Provide the [x, y] coordinate of the cell's center where the given text is located.  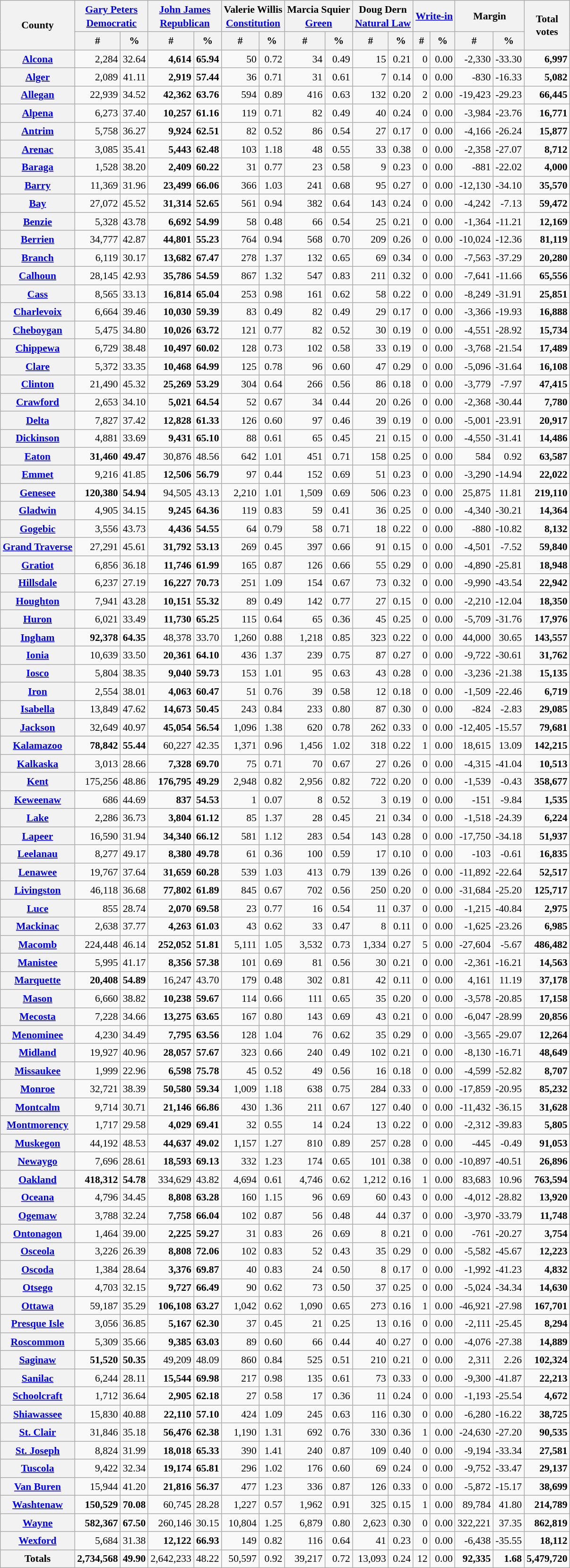
45,054 [171, 727]
-4,599 [474, 1071]
2,653 [97, 402]
125,717 [547, 890]
22,942 [547, 583]
-1,992 [474, 1270]
-16.33 [509, 77]
28.66 [134, 764]
-25.81 [509, 565]
4,832 [547, 1270]
1,712 [97, 1396]
-5,096 [474, 366]
810 [304, 1143]
44 [371, 1216]
176,795 [171, 782]
92,378 [97, 637]
62.18 [208, 1396]
7,795 [171, 1035]
Alpena [38, 113]
55.23 [208, 240]
2,225 [171, 1234]
1,528 [97, 167]
135 [304, 1378]
43.13 [208, 492]
42,362 [171, 95]
-29.07 [509, 1035]
5,082 [547, 77]
143,557 [547, 637]
66.06 [208, 185]
75.78 [208, 1071]
103 [240, 149]
Baraga [38, 167]
61.89 [208, 890]
27,581 [547, 1450]
20,856 [547, 1016]
6,856 [97, 565]
4,436 [171, 529]
Allegan [38, 95]
334,629 [171, 1179]
-28.92 [509, 330]
5,684 [97, 1541]
Montmorency [38, 1125]
Alcona [38, 59]
283 [304, 836]
88 [240, 438]
260,146 [171, 1523]
14,673 [171, 710]
44.69 [134, 800]
1,464 [97, 1234]
33.70 [208, 637]
-19.93 [509, 312]
296 [240, 1468]
43.82 [208, 1179]
10,026 [171, 330]
5,804 [97, 674]
John JamesRepublican [184, 16]
36.18 [134, 565]
-12.04 [509, 601]
Wayne [38, 1523]
-17,750 [474, 836]
-46,921 [474, 1306]
51,520 [97, 1360]
Write-in [434, 16]
50.45 [208, 710]
30.71 [134, 1107]
7,941 [97, 601]
County [38, 25]
3,754 [547, 1234]
36.27 [134, 131]
42.93 [134, 276]
Barry [38, 185]
20,408 [97, 981]
7 [371, 77]
-5.67 [509, 945]
-4,315 [474, 764]
4,703 [97, 1288]
-2,368 [474, 402]
53.29 [208, 384]
4,230 [97, 1035]
10,257 [171, 113]
2,554 [97, 692]
Branch [38, 258]
6,119 [97, 258]
13,275 [171, 1016]
8,712 [547, 149]
3,376 [171, 1270]
38,699 [547, 1487]
-30.21 [509, 511]
-25.45 [509, 1324]
77,802 [171, 890]
214,789 [547, 1505]
Van Buren [38, 1487]
41.20 [134, 1487]
Osceola [38, 1252]
39.00 [134, 1234]
-1,539 [474, 782]
-27.98 [509, 1306]
Cass [38, 294]
-5,001 [474, 420]
Otsego [38, 1288]
25,851 [547, 294]
16,590 [97, 836]
9,924 [171, 131]
-3,565 [474, 1035]
13.09 [509, 745]
32.34 [134, 1468]
48.86 [134, 782]
253 [240, 294]
0.46 [338, 420]
154 [304, 583]
19,174 [171, 1468]
64.10 [208, 655]
66.49 [208, 1288]
-9.84 [509, 800]
-3,578 [474, 999]
41.80 [509, 1505]
66.86 [208, 1107]
-0.43 [509, 782]
266 [304, 384]
-26.24 [509, 131]
Missaukee [38, 1071]
722 [371, 782]
25,269 [171, 384]
-3,970 [474, 1216]
33.69 [134, 438]
85,232 [547, 1089]
-12,130 [474, 185]
-17,859 [474, 1089]
Iron [38, 692]
1,042 [240, 1306]
-1,509 [474, 692]
48.22 [208, 1559]
31.94 [134, 836]
Isabella [38, 710]
-20.27 [509, 1234]
70.73 [208, 583]
209 [371, 240]
8,294 [547, 1324]
Eaton [38, 456]
11.19 [509, 981]
2,948 [240, 782]
862,819 [547, 1523]
5,309 [97, 1342]
33.50 [134, 655]
-30.61 [509, 655]
0.96 [272, 745]
57.44 [208, 77]
-4,550 [474, 438]
42.87 [134, 240]
4,063 [171, 692]
Leelanau [38, 854]
-6,438 [474, 1541]
15,135 [547, 674]
845 [240, 890]
Mecosta [38, 1016]
13,920 [547, 1197]
32.15 [134, 1288]
-5,024 [474, 1288]
6,237 [97, 583]
1.36 [272, 1107]
35,570 [547, 185]
273 [371, 1306]
-23.91 [509, 420]
27.19 [134, 583]
31.99 [134, 1450]
9,040 [171, 674]
38.48 [134, 348]
14,364 [547, 511]
-23.26 [509, 926]
-5,709 [474, 619]
41.11 [134, 77]
Calhoun [38, 276]
Schoolcraft [38, 1396]
14,486 [547, 438]
9,216 [97, 474]
3 [371, 800]
Washtenaw [38, 1505]
25,875 [474, 492]
-1,625 [474, 926]
382 [304, 203]
102,324 [547, 1360]
66.93 [208, 1541]
8,356 [171, 963]
37.64 [134, 872]
19,767 [97, 872]
Oscoda [38, 1270]
120,380 [97, 492]
81 [304, 963]
7,228 [97, 1016]
-0.49 [509, 1143]
-37.29 [509, 258]
91,053 [547, 1143]
252,052 [171, 945]
1.15 [272, 1197]
20 [371, 402]
1.41 [272, 1450]
38.20 [134, 167]
47.62 [134, 710]
Emmet [38, 474]
167,701 [547, 1306]
217 [240, 1378]
Ottawa [38, 1306]
584 [474, 456]
4,614 [171, 59]
-151 [474, 800]
81,119 [547, 240]
60.02 [208, 348]
3,532 [304, 945]
7,780 [547, 402]
5,475 [97, 330]
2,286 [97, 818]
31,628 [547, 1107]
9,245 [171, 511]
79,681 [547, 727]
5 [422, 945]
686 [97, 800]
-1,193 [474, 1396]
1,009 [240, 1089]
54.53 [208, 800]
55.44 [134, 745]
54.99 [208, 221]
358,677 [547, 782]
-25.20 [509, 890]
10,513 [547, 764]
78,842 [97, 745]
2,070 [171, 908]
Ionia [38, 655]
36.85 [134, 1324]
35.41 [134, 149]
620 [304, 727]
3,804 [171, 818]
38,725 [547, 1414]
66.12 [208, 836]
46.14 [134, 945]
161 [304, 294]
10,804 [240, 1523]
22,939 [97, 95]
257 [371, 1143]
142,215 [547, 745]
12,264 [547, 1035]
64.36 [208, 511]
1,260 [240, 637]
Roscommon [38, 1342]
5,372 [97, 366]
3,556 [97, 529]
52,517 [547, 872]
48,378 [171, 637]
7,696 [97, 1161]
59,840 [547, 547]
-761 [474, 1234]
330 [371, 1432]
174 [304, 1161]
14,630 [547, 1288]
-1,518 [474, 818]
1.68 [509, 1559]
Genesee [38, 492]
13,682 [171, 258]
31.96 [134, 185]
29 [371, 312]
581 [240, 836]
0.81 [338, 981]
-2,361 [474, 963]
Kalkaska [38, 764]
-4,166 [474, 131]
26,896 [547, 1161]
59.27 [208, 1234]
16,835 [547, 854]
69.87 [208, 1270]
92,335 [474, 1559]
Mackinac [38, 926]
Wexford [38, 1541]
7,827 [97, 420]
-3,290 [474, 474]
64.99 [208, 366]
-43.54 [509, 583]
83,683 [474, 1179]
65.10 [208, 438]
4,000 [547, 167]
20,280 [547, 258]
175,256 [97, 782]
332 [240, 1161]
37,178 [547, 981]
9,385 [171, 1342]
2,089 [97, 77]
15 [371, 59]
-12,405 [474, 727]
18,948 [547, 565]
-33.34 [509, 1450]
Luce [38, 908]
-45.67 [509, 1252]
-9,990 [474, 583]
22.96 [134, 1071]
Lenawee [38, 872]
8,277 [97, 854]
46,118 [97, 890]
Gratiot [38, 565]
Benzie [38, 221]
11,746 [171, 565]
66,445 [547, 95]
38.39 [134, 1089]
Midland [38, 1053]
28.74 [134, 908]
37.40 [134, 113]
34.10 [134, 402]
6,021 [97, 619]
278 [240, 258]
9 [371, 167]
-23.76 [509, 113]
Doug DernNatural Law [383, 16]
61.99 [208, 565]
12,122 [171, 1541]
-3,236 [474, 674]
Oakland [38, 1179]
37.77 [134, 926]
8,824 [97, 1450]
76 [304, 1035]
15,544 [171, 1378]
-2,111 [474, 1324]
245 [304, 1414]
-9,752 [474, 1468]
Antrim [38, 131]
63.76 [208, 95]
20,917 [547, 420]
31,460 [97, 456]
75 [240, 764]
44,192 [97, 1143]
56.54 [208, 727]
56 [304, 1216]
34.66 [134, 1016]
0.51 [338, 1360]
Gogebic [38, 529]
322,221 [474, 1523]
-7,563 [474, 258]
16,247 [171, 981]
10.96 [509, 1179]
855 [97, 908]
-9,194 [474, 1450]
-21.38 [509, 674]
-1,215 [474, 908]
23,499 [171, 185]
-40.51 [509, 1161]
-24,630 [474, 1432]
27,072 [97, 203]
-2,210 [474, 601]
11.81 [509, 492]
69.58 [208, 908]
28.64 [134, 1270]
Hillsdale [38, 583]
-7.97 [509, 384]
6,244 [97, 1378]
1,371 [240, 745]
St. Joseph [38, 1450]
2,409 [171, 167]
31.38 [134, 1541]
65.94 [208, 59]
-20.95 [509, 1089]
28 [304, 818]
28.11 [134, 1378]
-34.34 [509, 1288]
Dickinson [38, 438]
4,796 [97, 1197]
49.17 [134, 854]
127 [371, 1107]
43.73 [134, 529]
436 [240, 655]
12,828 [171, 420]
-30.44 [509, 402]
64 [240, 529]
30.15 [208, 1523]
14,563 [547, 963]
51.81 [208, 945]
-22.46 [509, 692]
2,905 [171, 1396]
Saginaw [38, 1360]
34,777 [97, 240]
34.52 [134, 95]
860 [240, 1360]
0.59 [338, 854]
30.17 [134, 258]
35.29 [134, 1306]
-27.20 [509, 1432]
Cheboygan [38, 330]
1.27 [272, 1143]
28,145 [97, 276]
44,637 [171, 1143]
114 [240, 999]
59,472 [547, 203]
30.65 [509, 637]
Lake [38, 818]
-5,582 [474, 1252]
33.49 [134, 619]
29,085 [547, 710]
-4,076 [474, 1342]
35,786 [171, 276]
8,565 [97, 294]
-25.54 [509, 1396]
5,443 [171, 149]
26 [304, 1234]
-28.99 [509, 1016]
Kent [38, 782]
-2,330 [474, 59]
179 [240, 981]
-14.94 [509, 474]
0.70 [338, 240]
-22.64 [509, 872]
-3,779 [474, 384]
233 [304, 710]
-36.15 [509, 1107]
150,529 [97, 1505]
-31.91 [509, 294]
418,312 [97, 1179]
31,314 [171, 203]
1.05 [272, 945]
Margin [490, 16]
165 [240, 565]
251 [240, 583]
17,976 [547, 619]
0.85 [338, 637]
Arenac [38, 149]
-19,423 [474, 95]
12,223 [547, 1252]
2.26 [509, 1360]
160 [240, 1197]
49 [304, 1071]
764 [240, 240]
41.17 [134, 963]
-6,047 [474, 1016]
-39.83 [509, 1125]
-31.41 [509, 438]
1,962 [304, 1505]
2,734,568 [97, 1559]
0.47 [338, 926]
57.67 [208, 1053]
22,022 [547, 474]
42 [371, 981]
9,727 [171, 1288]
-5,872 [474, 1487]
47 [371, 366]
63.03 [208, 1342]
18,112 [547, 1541]
6,719 [547, 692]
St. Clair [38, 1432]
94,505 [171, 492]
30,876 [171, 456]
56.37 [208, 1487]
-31,684 [474, 890]
59.73 [208, 674]
642 [240, 456]
11,369 [97, 185]
60.28 [208, 872]
6,729 [97, 348]
20,361 [171, 655]
Chippewa [38, 348]
31,792 [171, 547]
Totalvotes [547, 25]
-880 [474, 529]
16,771 [547, 113]
83 [240, 312]
90,535 [547, 1432]
19,927 [97, 1053]
18,018 [171, 1450]
6,660 [97, 999]
336 [304, 1487]
-27.38 [509, 1342]
-33.79 [509, 1216]
51,937 [547, 836]
525 [304, 1360]
Delta [38, 420]
50,597 [240, 1559]
69.13 [208, 1161]
Ingham [38, 637]
31,846 [97, 1432]
4,161 [474, 981]
10,639 [97, 655]
35.66 [134, 1342]
60.47 [208, 692]
547 [304, 276]
7,328 [171, 764]
47,415 [547, 384]
4,905 [97, 511]
424 [240, 1414]
12,169 [547, 221]
-24.39 [509, 818]
152 [304, 474]
224,448 [97, 945]
62.48 [208, 149]
89,784 [474, 1505]
70 [304, 764]
12,506 [171, 474]
-4,501 [474, 547]
37.42 [134, 420]
-4,012 [474, 1197]
6,879 [304, 1523]
158 [371, 456]
10,238 [171, 999]
61 [240, 854]
241 [304, 185]
18,350 [547, 601]
6,224 [547, 818]
115 [240, 619]
85 [240, 818]
139 [371, 872]
Presque Isle [38, 1324]
64.35 [134, 637]
366 [240, 185]
22,110 [171, 1414]
9,431 [171, 438]
37.35 [509, 1523]
1,218 [304, 637]
42.35 [208, 745]
210 [371, 1360]
1.31 [272, 1432]
29,137 [547, 1468]
38.82 [134, 999]
54.55 [208, 529]
49,209 [171, 1360]
2,956 [304, 782]
11,748 [547, 1216]
Ontonagon [38, 1234]
477 [240, 1487]
Monroe [38, 1089]
41.85 [134, 474]
53.13 [208, 547]
153 [240, 674]
10,030 [171, 312]
2,210 [240, 492]
-21.54 [509, 348]
-881 [474, 167]
Manistee [38, 963]
-31.76 [509, 619]
-4,242 [474, 203]
49.78 [208, 854]
17,158 [547, 999]
Livingston [38, 890]
-34.18 [509, 836]
-445 [474, 1143]
3,226 [97, 1252]
49.90 [134, 1559]
-10,024 [474, 240]
49.47 [134, 456]
-7.13 [509, 203]
61.16 [208, 113]
10,468 [171, 366]
Marquette [38, 981]
5,479,720 [547, 1559]
43.70 [208, 981]
-33.30 [509, 59]
2,638 [97, 926]
-4,551 [474, 330]
40.97 [134, 727]
60.22 [208, 167]
34.49 [134, 1035]
539 [240, 872]
149 [240, 1541]
5,021 [171, 402]
Bay [38, 203]
63.28 [208, 1197]
243 [240, 710]
167 [240, 1016]
-35.55 [509, 1541]
413 [304, 872]
5,758 [97, 131]
Macomb [38, 945]
0.07 [272, 800]
239 [304, 655]
-40.84 [509, 908]
-7,641 [474, 276]
106,108 [171, 1306]
4,029 [171, 1125]
65.04 [208, 294]
4,672 [547, 1396]
36.64 [134, 1396]
-27,604 [474, 945]
63.65 [208, 1016]
Shiawassee [38, 1414]
6,273 [97, 113]
-2,312 [474, 1125]
-11.66 [509, 276]
1,212 [371, 1179]
109 [371, 1450]
8,707 [547, 1071]
1,096 [240, 727]
Grand Traverse [38, 547]
52.65 [208, 203]
17,489 [547, 348]
38.01 [134, 692]
90 [240, 1288]
-34.10 [509, 185]
35.18 [134, 1432]
-33.47 [509, 1468]
9,422 [97, 1468]
302 [304, 981]
1,334 [371, 945]
Totals [38, 1559]
0.57 [272, 1505]
4,746 [304, 1179]
325 [371, 1505]
36.68 [134, 890]
Lapeer [38, 836]
62.38 [208, 1432]
62.51 [208, 131]
-31.64 [509, 366]
0.68 [338, 185]
29.58 [134, 1125]
-3,366 [474, 312]
561 [240, 203]
-0.61 [509, 854]
1,999 [97, 1071]
59.34 [208, 1089]
3,013 [97, 764]
43.78 [134, 221]
1,227 [240, 1505]
-20.85 [509, 999]
6,692 [171, 221]
65.25 [208, 619]
-10.82 [509, 529]
-11,432 [474, 1107]
33.35 [134, 366]
21,816 [171, 1487]
2,975 [547, 908]
50.35 [134, 1360]
0.14 [401, 77]
-4,340 [474, 511]
28.61 [134, 1161]
-52.82 [509, 1071]
24 [304, 1270]
1,090 [304, 1306]
15,734 [547, 330]
Muskegon [38, 1143]
Sanilac [38, 1378]
Gary PetersDemocratic [112, 16]
-7.52 [509, 547]
Keweenaw [38, 800]
32.24 [134, 1216]
13,849 [97, 710]
48 [304, 149]
14 [304, 1125]
45.61 [134, 547]
43.28 [134, 601]
Jackson [38, 727]
28.28 [208, 1505]
-3,768 [474, 348]
-2,358 [474, 149]
219,110 [547, 492]
34.15 [134, 511]
-8,130 [474, 1053]
2,311 [474, 1360]
Gladwin [38, 511]
50 [240, 59]
36.73 [134, 818]
-11.21 [509, 221]
56.79 [208, 474]
304 [240, 384]
451 [304, 456]
Kalamazoo [38, 745]
44,000 [474, 637]
16,888 [547, 312]
56,476 [171, 1432]
Tuscola [38, 1468]
63,587 [547, 456]
26.39 [134, 1252]
55.32 [208, 601]
638 [304, 1089]
-41.87 [509, 1378]
10,151 [171, 601]
28,057 [171, 1053]
-3,984 [474, 113]
34.45 [134, 1197]
45.52 [134, 203]
18,615 [474, 745]
18,593 [171, 1161]
-4,890 [474, 565]
60 [371, 1197]
59,187 [97, 1306]
111 [304, 999]
1.38 [272, 727]
54.59 [208, 276]
16,108 [547, 366]
Montcalm [38, 1107]
33.13 [134, 294]
390 [240, 1450]
21,146 [171, 1107]
Clinton [38, 384]
34,340 [171, 836]
48.09 [208, 1360]
41 [371, 1541]
-2.83 [509, 710]
Newaygo [38, 1161]
1,456 [304, 745]
Houghton [38, 601]
Menominee [38, 1035]
67.50 [134, 1523]
49.02 [208, 1143]
-29.23 [509, 95]
1.32 [272, 276]
Ogemaw [38, 1216]
-16.21 [509, 963]
Clare [38, 366]
2,919 [171, 77]
32.64 [134, 59]
6,664 [97, 312]
1.04 [272, 1035]
867 [240, 276]
100 [304, 854]
66.04 [208, 1216]
2,642,233 [171, 1559]
60,745 [171, 1505]
2,284 [97, 59]
5,328 [97, 221]
8,380 [171, 854]
568 [304, 240]
10,497 [171, 348]
4,263 [171, 926]
-15.57 [509, 727]
48.53 [134, 1143]
506 [371, 492]
2,623 [371, 1523]
-830 [474, 77]
57.38 [208, 963]
-103 [474, 854]
48.56 [208, 456]
49.29 [208, 782]
31,659 [171, 872]
269 [240, 547]
59 [304, 511]
5,805 [547, 1125]
27,291 [97, 547]
-41.23 [509, 1270]
Charlevoix [38, 312]
318 [371, 745]
Marcia SquierGreen [319, 16]
50,580 [171, 1089]
7,758 [171, 1216]
15,944 [97, 1487]
-28.82 [509, 1197]
702 [304, 890]
54.94 [134, 492]
9,714 [97, 1107]
34.80 [134, 330]
Iosco [38, 674]
Crawford [38, 402]
61.03 [208, 926]
486,482 [547, 945]
2 [422, 95]
Mason [38, 999]
1,190 [240, 1432]
1.12 [272, 836]
40.88 [134, 1414]
397 [304, 547]
Huron [38, 619]
4,694 [240, 1179]
8,132 [547, 529]
3,085 [97, 149]
Valerie WillisConstitution [253, 16]
5,167 [171, 1324]
61.12 [208, 818]
416 [304, 95]
13,093 [371, 1559]
72.06 [208, 1252]
16,814 [171, 294]
25 [371, 221]
142 [304, 601]
0.10 [401, 854]
60,227 [171, 745]
54.78 [134, 1179]
594 [240, 95]
-824 [474, 710]
-6,280 [474, 1414]
125 [240, 366]
5,111 [240, 945]
65.81 [208, 1468]
59.39 [208, 312]
-16.22 [509, 1414]
69.70 [208, 764]
262 [371, 727]
121 [240, 330]
38.35 [134, 674]
1,157 [240, 1143]
-9,300 [474, 1378]
69.41 [208, 1125]
61.33 [208, 420]
65.33 [208, 1450]
15,830 [97, 1414]
6,985 [547, 926]
-27.07 [509, 149]
57.10 [208, 1414]
Alger [38, 77]
4,881 [97, 438]
Berrien [38, 240]
3,056 [97, 1324]
176 [304, 1468]
65,556 [547, 276]
31,762 [547, 655]
59.67 [208, 999]
45.32 [134, 384]
63.72 [208, 330]
32,649 [97, 727]
16,227 [171, 583]
837 [171, 800]
91 [371, 547]
-41.04 [509, 764]
1,509 [304, 492]
1,384 [97, 1270]
1.25 [272, 1523]
0.88 [272, 637]
0.91 [338, 1505]
63.27 [208, 1306]
6,997 [547, 59]
5,995 [97, 963]
64.54 [208, 402]
44,801 [171, 240]
-11,892 [474, 872]
284 [371, 1089]
67.47 [208, 258]
6,598 [171, 1071]
1,717 [97, 1125]
582,367 [97, 1523]
250 [371, 890]
Oceana [38, 1197]
48,649 [547, 1053]
18 [371, 529]
3,788 [97, 1216]
40.96 [134, 1053]
11,730 [171, 619]
-22.02 [509, 167]
21,490 [97, 384]
39,217 [304, 1559]
-12.36 [509, 240]
32 [240, 1125]
-10,897 [474, 1161]
55 [371, 565]
62.30 [208, 1324]
69.98 [208, 1378]
54.89 [134, 981]
39.46 [134, 312]
-8,249 [474, 294]
-16.71 [509, 1053]
70.08 [134, 1505]
1,535 [547, 800]
63.56 [208, 1035]
692 [304, 1432]
32,721 [97, 1089]
22,213 [547, 1378]
-15.17 [509, 1487]
-1,364 [474, 221]
0.41 [338, 511]
-9,722 [474, 655]
15,877 [547, 131]
14,889 [547, 1342]
430 [240, 1107]
763,594 [547, 1179]
